Find where the given text appears and provide that cell's center as [X, Y] coordinate. 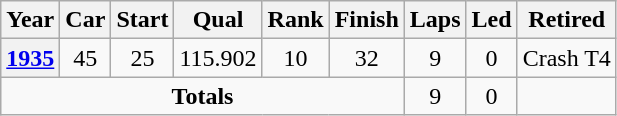
Led [492, 20]
10 [296, 58]
Laps [435, 20]
Retired [566, 20]
Start [142, 20]
32 [366, 58]
Car [86, 20]
25 [142, 58]
Totals [203, 96]
Finish [366, 20]
Year [30, 20]
Crash T4 [566, 58]
45 [86, 58]
Rank [296, 20]
115.902 [218, 58]
1935 [30, 58]
Qual [218, 20]
